Provide the [x, y] coordinate of the cell's center where the given text is located.  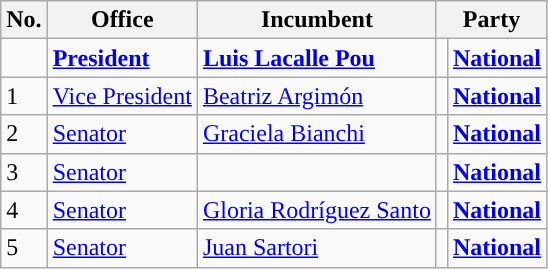
2 [24, 134]
Vice President [122, 96]
1 [24, 96]
Graciela Bianchi [316, 134]
No. [24, 20]
Office [122, 20]
Incumbent [316, 20]
4 [24, 210]
Party [491, 20]
Juan Sartori [316, 248]
Beatriz Argimón [316, 96]
Gloria Rodríguez Santo [316, 210]
3 [24, 172]
5 [24, 248]
President [122, 58]
Luis Lacalle Pou [316, 58]
